Detect which cell encompasses the target text, then output its (x, y) center coordinate. 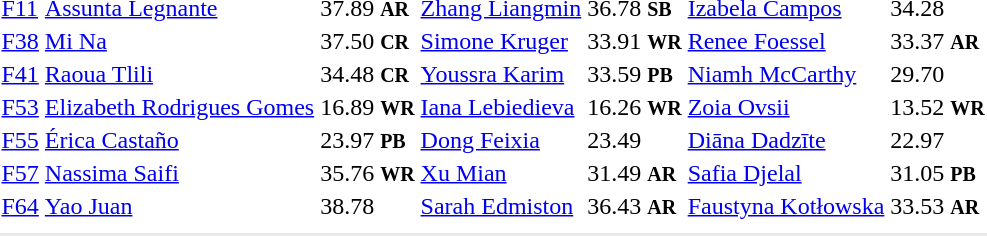
Safia Djelal (786, 173)
Zoia Ovsii (786, 107)
F41 (20, 74)
Raoua Tlili (179, 74)
Youssra Karim (501, 74)
31.49 AR (634, 173)
Sarah Edmiston (501, 206)
35.76 WR (368, 173)
Faustyna Kotłowska (786, 206)
Mi Na (179, 41)
Diāna Dadzīte (786, 140)
22.97 (938, 140)
F55 (20, 140)
13.52 WR (938, 107)
Niamh McCarthy (786, 74)
Simone Kruger (501, 41)
23.49 (634, 140)
Dong Feixia (501, 140)
23.97 PB (368, 140)
33.59 PB (634, 74)
38.78 (368, 206)
Iana Lebiedieva (501, 107)
31.05 PB (938, 173)
29.70 (938, 74)
33.37 AR (938, 41)
33.91 WR (634, 41)
16.89 WR (368, 107)
37.50 CR (368, 41)
33.53 AR (938, 206)
F38 (20, 41)
Yao Juan (179, 206)
Xu Mian (501, 173)
16.26 WR (634, 107)
Nassima Saifi (179, 173)
Érica Castaño (179, 140)
F57 (20, 173)
Elizabeth Rodrigues Gomes (179, 107)
F64 (20, 206)
Renee Foessel (786, 41)
34.48 CR (368, 74)
F53 (20, 107)
36.43 AR (634, 206)
